From the cell containing the given text, extract its center point as (x, y) coordinate. 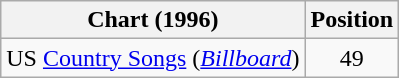
Position (352, 20)
49 (352, 58)
Chart (1996) (153, 20)
US Country Songs (Billboard) (153, 58)
